Detect which cell encompasses the target text, then output its (x, y) center coordinate. 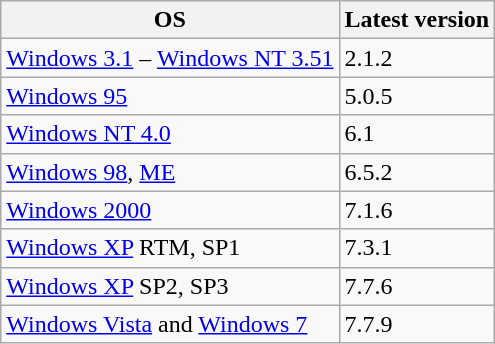
7.3.1 (417, 248)
6.1 (417, 134)
Windows 3.1 – Windows NT 3.51 (170, 58)
Windows XP RTM, SP1 (170, 248)
6.5.2 (417, 172)
7.7.9 (417, 324)
Windows Vista and Windows 7 (170, 324)
5.0.5 (417, 96)
Windows 2000 (170, 210)
7.1.6 (417, 210)
Windows XP SP2, SP3 (170, 286)
7.7.6 (417, 286)
2.1.2 (417, 58)
Windows NT 4.0 (170, 134)
Windows 98, ME (170, 172)
OS (170, 20)
Windows 95 (170, 96)
Latest version (417, 20)
